From the cell containing the given text, extract its center point as (X, Y) coordinate. 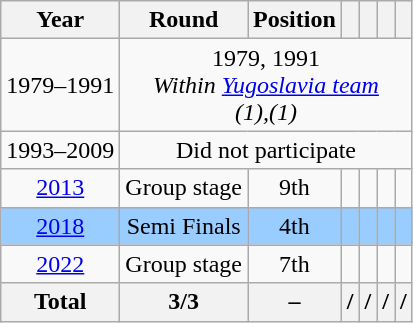
4th (295, 226)
7th (295, 264)
2018 (60, 226)
9th (295, 188)
Semi Finals (184, 226)
Total (60, 302)
Year (60, 20)
– (295, 302)
1979–1991 (60, 85)
Did not participate (266, 150)
1993–2009 (60, 150)
1979, 1991Within Yugoslavia team (1),(1) (266, 85)
Position (295, 20)
Round (184, 20)
3/3 (184, 302)
2022 (60, 264)
2013 (60, 188)
